Return [X, Y] of the center of cell containing provided text 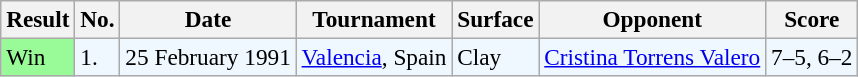
Win [38, 57]
25 February 1991 [208, 57]
Result [38, 19]
No. [98, 19]
Opponent [652, 19]
Date [208, 19]
Score [812, 19]
Cristina Torrens Valero [652, 57]
Surface [496, 19]
1. [98, 57]
Valencia, Spain [374, 57]
7–5, 6–2 [812, 57]
Tournament [374, 19]
Clay [496, 57]
